Output the (X, Y) coordinate of the center of the cell containing the given text.  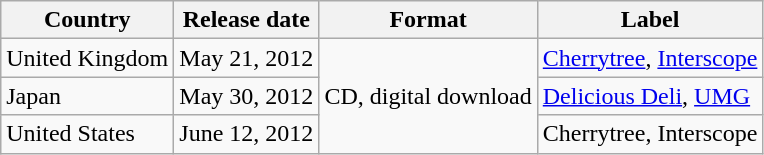
Delicious Deli, UMG (650, 96)
United States (88, 134)
June 12, 2012 (246, 134)
May 21, 2012 (246, 58)
Japan (88, 96)
Country (88, 20)
CD, digital download (428, 96)
Format (428, 20)
Release date (246, 20)
May 30, 2012 (246, 96)
United Kingdom (88, 58)
Label (650, 20)
